Output the (x, y) coordinate of the center of the cell containing the given text.  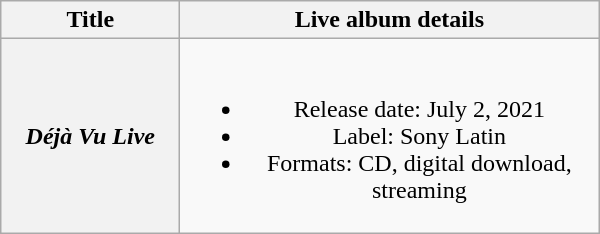
Release date: July 2, 2021Label: Sony LatinFormats: CD, digital download, streaming (390, 136)
Title (90, 20)
Déjà Vu Live (90, 136)
Live album details (390, 20)
